Identify which cell holds the provided text, then report its [x, y] central coordinate. 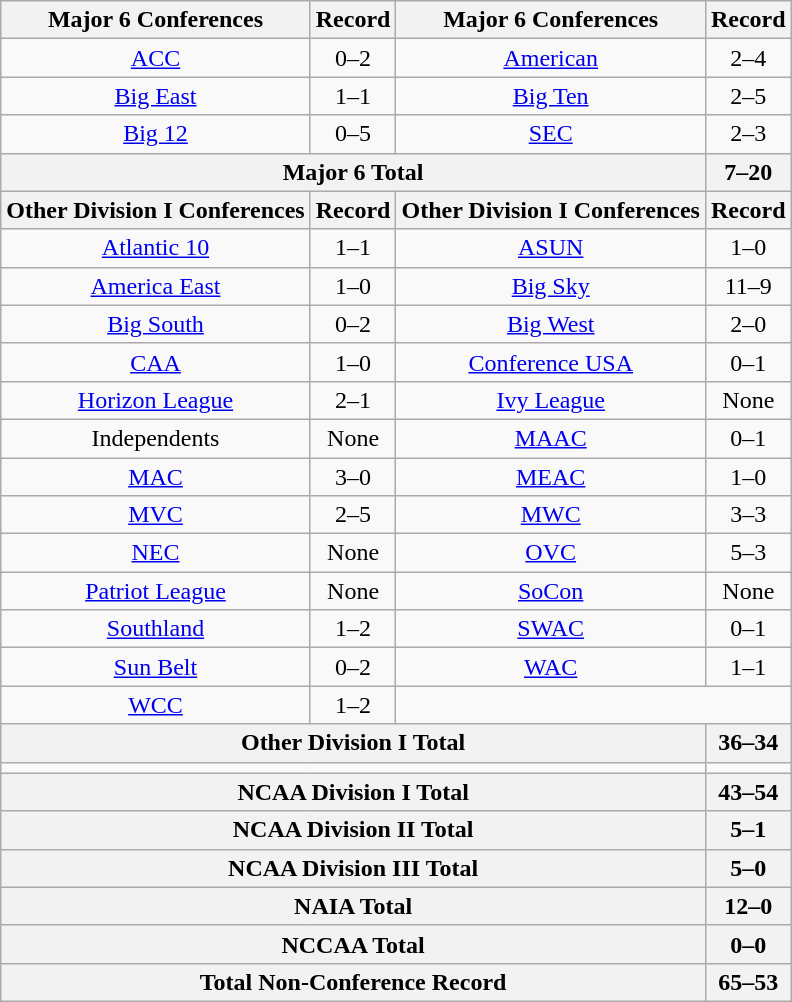
5–0 [748, 868]
5–3 [748, 553]
CAA [156, 362]
MEAC [550, 477]
Southland [156, 629]
NCAA Division I Total [354, 792]
Horizon League [156, 400]
Independents [156, 438]
2–1 [353, 400]
7–20 [748, 172]
11–9 [748, 286]
2–3 [748, 134]
Big 12 [156, 134]
America East [156, 286]
SEC [550, 134]
Big South [156, 324]
Big Sky [550, 286]
Patriot League [156, 591]
American [550, 58]
Atlantic 10 [156, 248]
43–54 [748, 792]
Conference USA [550, 362]
WAC [550, 667]
12–0 [748, 906]
ASUN [550, 248]
3–0 [353, 477]
NCAA Division III Total [354, 868]
MVC [156, 515]
MAC [156, 477]
36–34 [748, 743]
SWAC [550, 629]
Big West [550, 324]
NCAA Division II Total [354, 830]
0–0 [748, 944]
NAIA Total [354, 906]
OVC [550, 553]
SoCon [550, 591]
65–53 [748, 982]
Major 6 Total [354, 172]
Sun Belt [156, 667]
Total Non-Conference Record [354, 982]
NCCAA Total [354, 944]
0–5 [353, 134]
Other Division I Total [354, 743]
NEC [156, 553]
Ivy League [550, 400]
ACC [156, 58]
2–4 [748, 58]
Big Ten [550, 96]
Big East [156, 96]
MWC [550, 515]
3–3 [748, 515]
2–0 [748, 324]
5–1 [748, 830]
MAAC [550, 438]
WCC [156, 705]
